Scan for the cell matching the given text and deliver its [X, Y] coordinate at center. 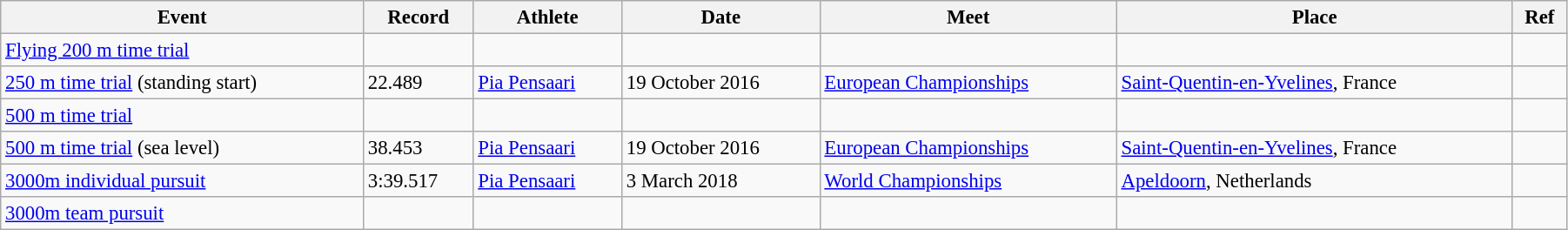
3 March 2018 [720, 181]
Ref [1539, 17]
Record [419, 17]
250 m time trial (standing start) [183, 83]
Athlete [547, 17]
22.489 [419, 83]
World Championships [968, 181]
3000m individual pursuit [183, 181]
500 m time trial (sea level) [183, 148]
Apeldoorn, Netherlands [1314, 181]
Flying 200 m time trial [183, 51]
Date [720, 17]
38.453 [419, 148]
3000m team pursuit [183, 213]
Place [1314, 17]
Meet [968, 17]
3:39.517 [419, 181]
500 m time trial [183, 116]
Event [183, 17]
